Identify which cell holds the provided text, then report its (x, y) central coordinate. 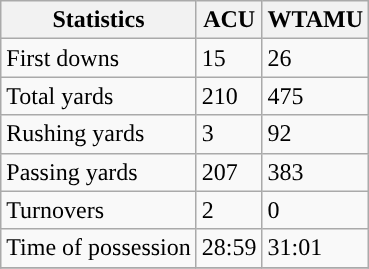
Statistics (99, 20)
210 (229, 96)
Total yards (99, 96)
92 (316, 134)
2 (229, 210)
3 (229, 134)
207 (229, 172)
Turnovers (99, 210)
28:59 (229, 248)
Passing yards (99, 172)
15 (229, 58)
WTAMU (316, 20)
Rushing yards (99, 134)
31:01 (316, 248)
First downs (99, 58)
0 (316, 210)
383 (316, 172)
26 (316, 58)
Time of possession (99, 248)
ACU (229, 20)
475 (316, 96)
